For the text-containing cell, return its midpoint in [X, Y] coordinate format. 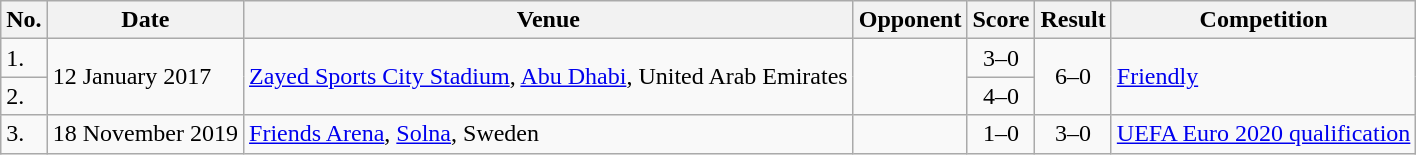
No. [24, 20]
Opponent [910, 20]
6–0 [1073, 77]
Result [1073, 20]
Friendly [1264, 77]
Friends Arena, Solna, Sweden [549, 134]
Date [145, 20]
Competition [1264, 20]
Venue [549, 20]
2. [24, 96]
Zayed Sports City Stadium, Abu Dhabi, United Arab Emirates [549, 77]
4–0 [1001, 96]
Score [1001, 20]
UEFA Euro 2020 qualification [1264, 134]
3. [24, 134]
18 November 2019 [145, 134]
12 January 2017 [145, 77]
1–0 [1001, 134]
1. [24, 58]
